Search for the cell housing the specified text and yield its [x, y] center coordinate. 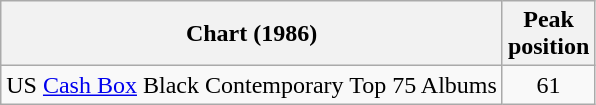
61 [548, 85]
US Cash Box Black Contemporary Top 75 Albums [252, 85]
Peakposition [548, 34]
Chart (1986) [252, 34]
